Search for the cell housing the specified text and yield its [X, Y] center coordinate. 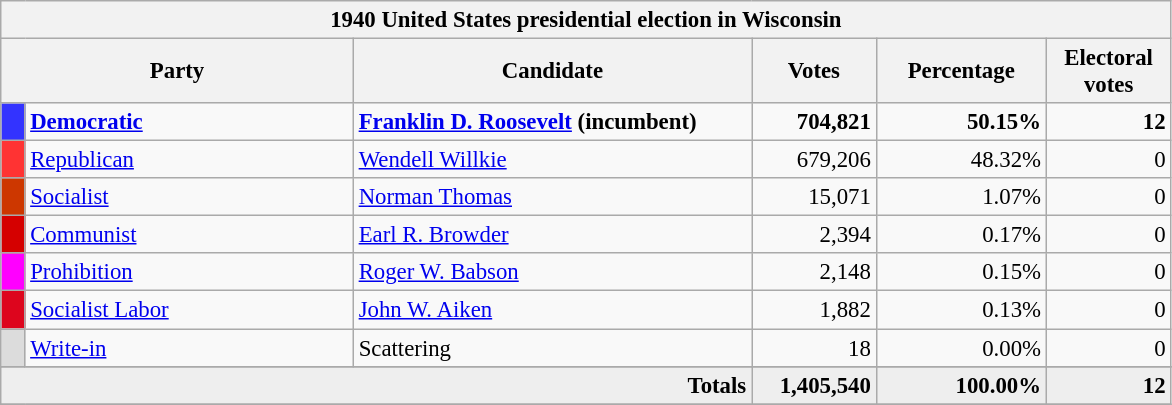
Party [178, 72]
0.00% [961, 348]
John W. Aiken [552, 310]
Prohibition [189, 273]
679,206 [814, 160]
704,821 [814, 122]
Votes [814, 72]
48.32% [961, 160]
0.15% [961, 273]
Franklin D. Roosevelt (incumbent) [552, 122]
15,071 [814, 197]
Norman Thomas [552, 197]
Socialist Labor [189, 310]
100.00% [961, 385]
Democratic [189, 122]
18 [814, 348]
Electoral votes [1108, 72]
0.13% [961, 310]
Totals [376, 385]
2,394 [814, 235]
Socialist [189, 197]
Wendell Willkie [552, 160]
Scattering [552, 348]
50.15% [961, 122]
0.17% [961, 235]
Communist [189, 235]
Percentage [961, 72]
1940 United States presidential election in Wisconsin [586, 20]
Republican [189, 160]
2,148 [814, 273]
1,882 [814, 310]
Candidate [552, 72]
Write-in [189, 348]
Earl R. Browder [552, 235]
1,405,540 [814, 385]
Roger W. Babson [552, 273]
1.07% [961, 197]
